Find where the given text appears and provide that cell's center as (x, y) coordinate. 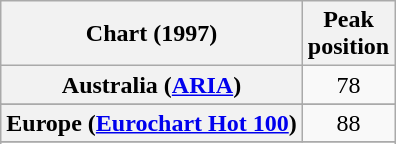
78 (348, 85)
88 (348, 123)
Chart (1997) (152, 34)
Australia (ARIA) (152, 85)
Europe (Eurochart Hot 100) (152, 123)
Peakposition (348, 34)
